Identify which cell holds the provided text, then report its (x, y) central coordinate. 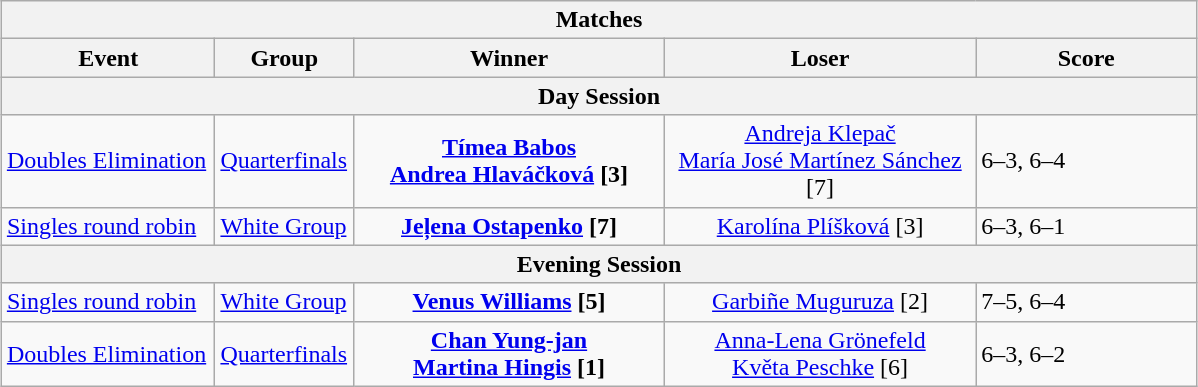
7–5, 6–4 (1086, 302)
Day Session (598, 96)
Jeļena Ostapenko [7] (508, 226)
Anna-Lena Grönefeld Květa Peschke [6] (820, 354)
Loser (820, 58)
Matches (598, 20)
Tímea Babos Andrea Hlaváčková [3] (508, 161)
Evening Session (598, 264)
Score (1086, 58)
6–3, 6–4 (1086, 161)
Winner (508, 58)
Event (108, 58)
Garbiñe Muguruza [2] (820, 302)
Karolína Plíšková [3] (820, 226)
Andreja Klepač María José Martínez Sánchez [7] (820, 161)
Chan Yung-jan Martina Hingis [1] (508, 354)
Group (284, 58)
6–3, 6–2 (1086, 354)
6–3, 6–1 (1086, 226)
Venus Williams [5] (508, 302)
